Capture the cell that displays the provided text and extract its (x, y) central coordinate. 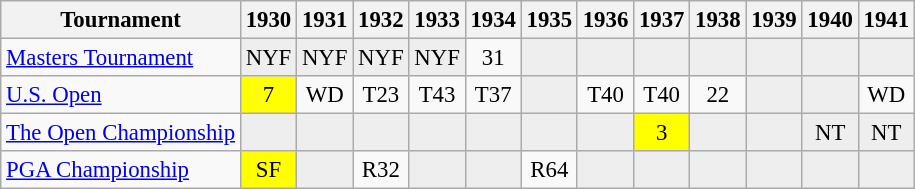
1937 (662, 20)
1931 (325, 20)
Masters Tournament (121, 58)
U.S. Open (121, 95)
T37 (493, 95)
1940 (830, 20)
1941 (886, 20)
7 (268, 95)
1936 (605, 20)
1930 (268, 20)
T43 (437, 95)
31 (493, 58)
R32 (381, 170)
SF (268, 170)
T23 (381, 95)
Tournament (121, 20)
22 (718, 95)
The Open Championship (121, 133)
R64 (549, 170)
1939 (774, 20)
1932 (381, 20)
1934 (493, 20)
PGA Championship (121, 170)
1938 (718, 20)
1935 (549, 20)
1933 (437, 20)
3 (662, 133)
